Locate the cell with the specified text and output its [X, Y] center coordinate. 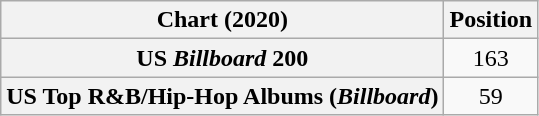
59 [491, 96]
Position [491, 20]
US Top R&B/Hip-Hop Albums (Billboard) [222, 96]
US Billboard 200 [222, 58]
Chart (2020) [222, 20]
163 [491, 58]
